Scan for the cell matching the given text and deliver its (x, y) coordinate at center. 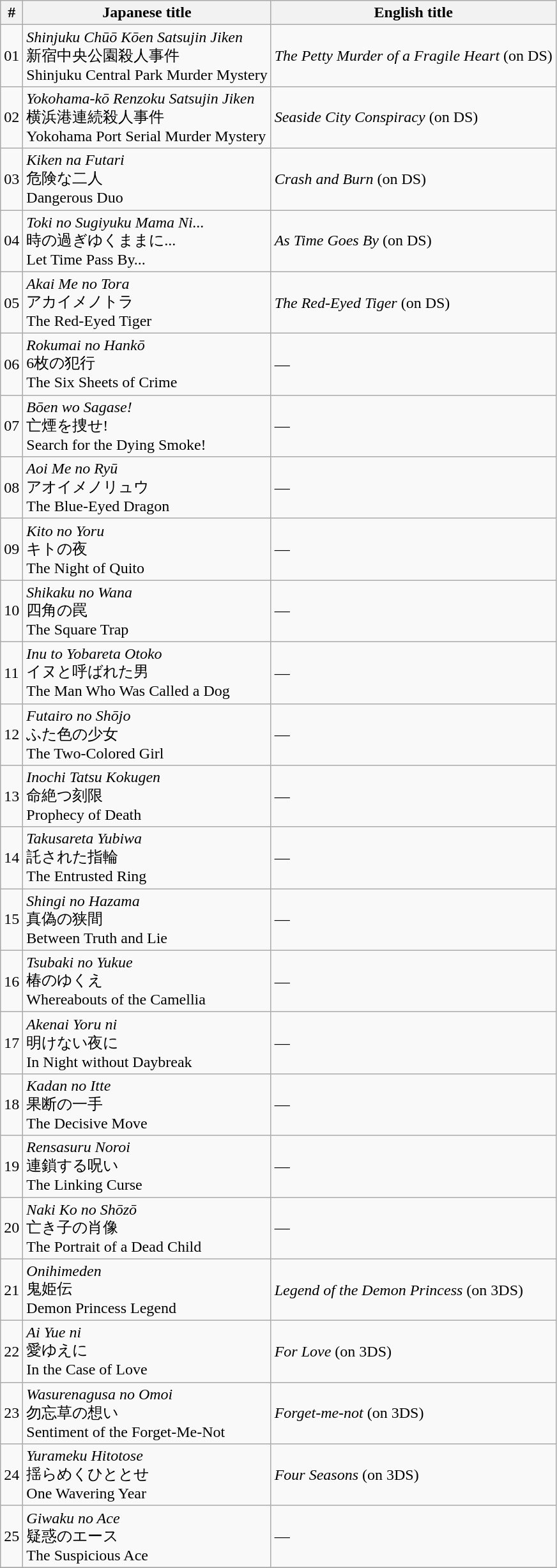
05 (11, 303)
06 (11, 364)
17 (11, 1043)
Inochi Tatsu Kokugen命絶つ刻限Prophecy of Death (147, 796)
Akai Me no ToraアカイメノトラThe Red-Eyed Tiger (147, 303)
08 (11, 488)
As Time Goes By (on DS) (413, 240)
Akenai Yoru ni明けない夜にIn Night without Daybreak (147, 1043)
Four Seasons (on 3DS) (413, 1475)
Ai Yue ni愛ゆえにIn the Case of Love (147, 1352)
03 (11, 179)
12 (11, 735)
Yurameku Hitotose揺らめくひととせOne Wavering Year (147, 1475)
Kito no Yoruキトの夜The Night of Quito (147, 550)
English title (413, 13)
21 (11, 1289)
Aoi Me no RyūアオイメノリュウThe Blue-Eyed Dragon (147, 488)
22 (11, 1352)
23 (11, 1413)
Shingi no Hazama真偽の狭間Between Truth and Lie (147, 920)
The Petty Murder of a Fragile Heart (on DS) (413, 56)
09 (11, 550)
Japanese title (147, 13)
Naki Ko no Shōzō亡き子の肖像The Portrait of a Dead Child (147, 1228)
For Love (on 3DS) (413, 1352)
Kiken na Futari危険な二人Dangerous Duo (147, 179)
Shikaku no Wana四角の罠The Square Trap (147, 611)
Tsubaki no Yukue椿のゆくえWhereabouts of the Camellia (147, 981)
Wasurenagusa no Omoi勿忘草の想いSentiment of the Forget-Me-Not (147, 1413)
16 (11, 981)
19 (11, 1167)
07 (11, 426)
11 (11, 672)
Kadan no Itte果断の一手The Decisive Move (147, 1104)
The Red-Eyed Tiger (on DS) (413, 303)
Yokohama-kō Renzoku Satsujin Jiken横浜港連続殺人事件Yokohama Port Serial Murder Mystery (147, 118)
# (11, 13)
Bōen wo Sagase!亡煙を捜せ!Search for the Dying Smoke! (147, 426)
14 (11, 857)
Crash and Burn (on DS) (413, 179)
Shinjuku Chūō Kōen Satsujin Jiken新宿中央公園殺人事件Shinjuku Central Park Murder Mystery (147, 56)
Seaside City Conspiracy (on DS) (413, 118)
15 (11, 920)
Takusareta Yubiwa託された指輪The Entrusted Ring (147, 857)
20 (11, 1228)
Toki no Sugiyuku Mama Ni...時の過ぎゆくままに...Let Time Pass By... (147, 240)
13 (11, 796)
04 (11, 240)
24 (11, 1475)
Legend of the Demon Princess (on 3DS) (413, 1289)
Inu to Yobareta Otokoイヌと呼ばれた男The Man Who Was Called a Dog (147, 672)
18 (11, 1104)
25 (11, 1536)
Rensasuru Noroi連鎖する呪いThe Linking Curse (147, 1167)
02 (11, 118)
Onihimeden鬼姫伝Demon Princess Legend (147, 1289)
10 (11, 611)
Futairo no Shōjoふた色の少女The Two-Colored Girl (147, 735)
Giwaku no Ace疑惑のエースThe Suspicious Ace (147, 1536)
Forget-me-not (on 3DS) (413, 1413)
01 (11, 56)
Rokumai no Hankō6枚の犯行The Six Sheets of Crime (147, 364)
